Return (X, Y) of the center of cell containing provided text 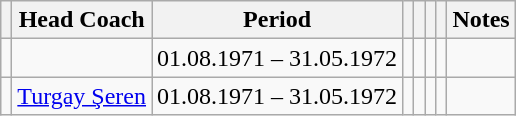
Notes (481, 20)
Turgay Şeren (82, 96)
Period (278, 20)
Head Coach (82, 20)
